Locate the cell with the specified text and output its [x, y] center coordinate. 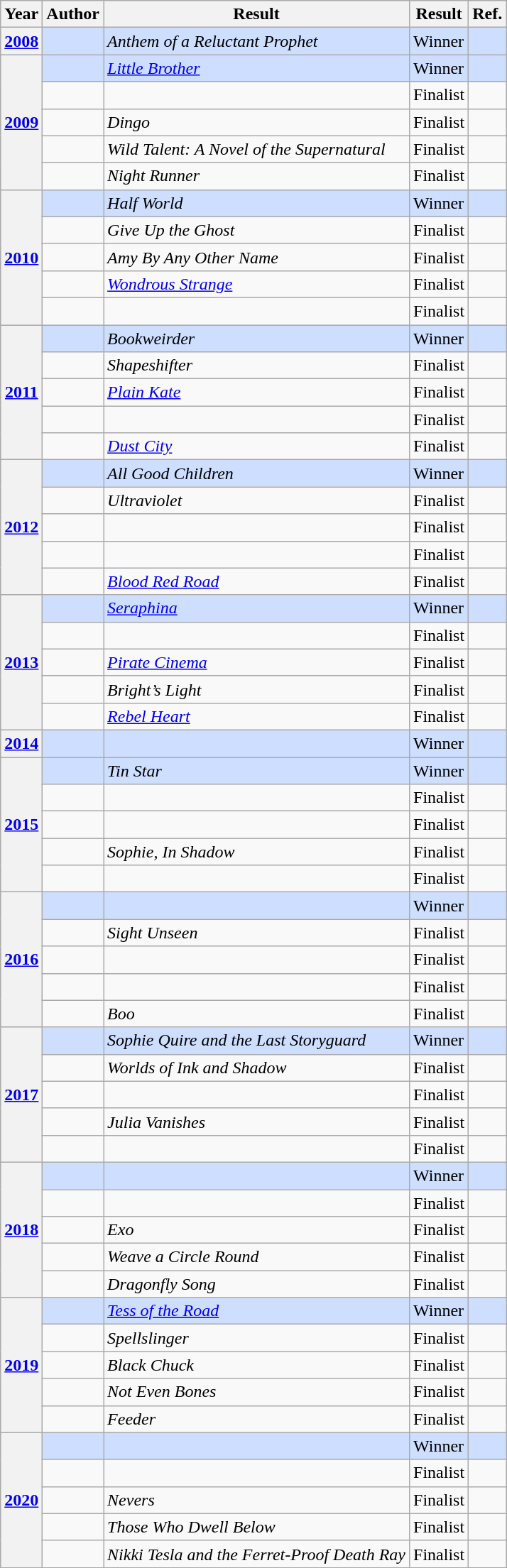
Little Brother [257, 68]
Boo [257, 1014]
Tess of the Road [257, 1311]
Not Even Bones [257, 1392]
Sophie, In Shadow [257, 852]
Feeder [257, 1419]
Julia Vanishes [257, 1122]
Nikki Tesla and the Ferret-Proof Death Ray [257, 1554]
Tin Star [257, 770]
Plain Kate [257, 393]
Dragonfly Song [257, 1284]
Ref. [487, 14]
Dust City [257, 446]
Half World [257, 203]
Pirate Cinema [257, 662]
2013 [21, 662]
2012 [21, 527]
2017 [21, 1095]
2016 [21, 960]
Nevers [257, 1500]
2009 [21, 122]
Ultraviolet [257, 500]
2018 [21, 1229]
Give Up the Ghost [257, 230]
Night Runner [257, 176]
Exo [257, 1230]
Black Chuck [257, 1365]
Anthem of a Reluctant Prophet [257, 41]
Sight Unseen [257, 933]
Wondrous Strange [257, 284]
Bright’s Light [257, 689]
Year [21, 14]
2019 [21, 1365]
Author [73, 14]
Dingo [257, 122]
Spellslinger [257, 1338]
Shapeshifter [257, 366]
2014 [21, 743]
2011 [21, 393]
Amy By Any Other Name [257, 257]
2015 [21, 824]
Bookweirder [257, 339]
Those Who Dwell Below [257, 1527]
All Good Children [257, 473]
Worlds of Ink and Shadow [257, 1068]
Weave a Circle Round [257, 1257]
Wild Talent: A Novel of the Supernatural [257, 149]
2008 [21, 41]
2010 [21, 257]
Sophie Quire and the Last Storyguard [257, 1041]
Seraphina [257, 608]
Blood Red Road [257, 581]
Rebel Heart [257, 716]
2020 [21, 1500]
